Determine the (x, y) coordinate at the center of the cell enclosing the given text.  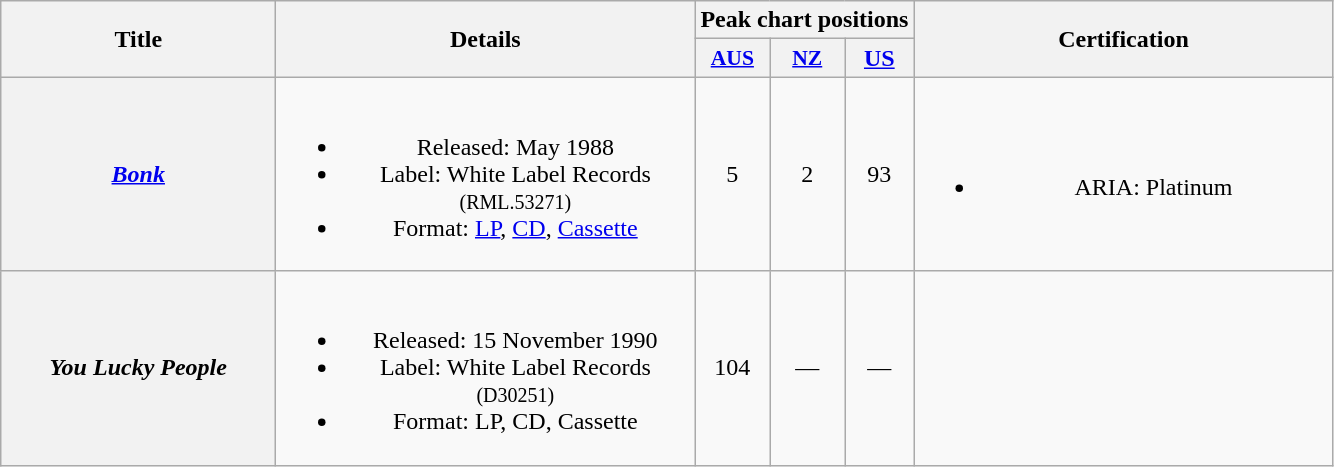
2 (808, 174)
104 (732, 368)
You Lucky People (138, 368)
Bonk (138, 174)
AUS (732, 58)
US (880, 58)
93 (880, 174)
Peak chart positions (804, 20)
Title (138, 39)
Details (486, 39)
Released: 15 November 1990Label: White Label Records (D30251)Format: LP, CD, Cassette (486, 368)
ARIA: Platinum (1124, 174)
Released: May 1988Label: White Label Records (RML.53271)Format: LP, CD, Cassette (486, 174)
NZ (808, 58)
5 (732, 174)
Certification (1124, 39)
